Find where the given text appears and provide that cell's center as (X, Y) coordinate. 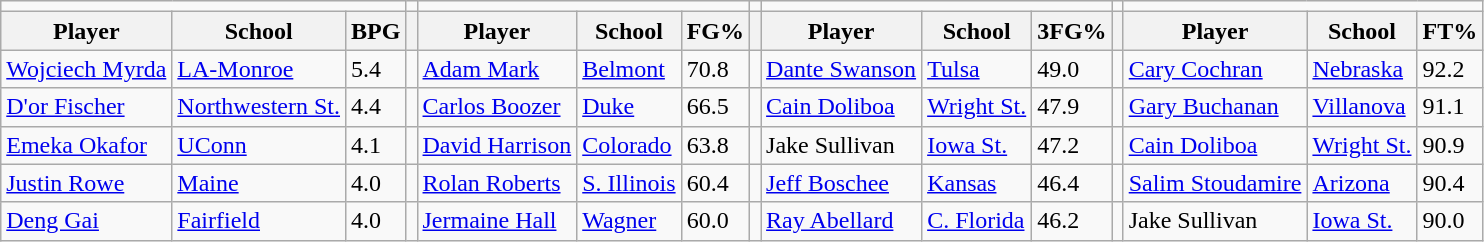
Tulsa (977, 69)
46.2 (1072, 221)
47.2 (1072, 145)
Emeka Okafor (86, 145)
Deng Gai (86, 221)
91.1 (1450, 107)
Northwestern St. (259, 107)
LA-Monroe (259, 69)
Jeff Boschee (842, 183)
Salim Stoudamire (1215, 183)
3FG% (1072, 31)
60.4 (715, 183)
Nebraska (1362, 69)
Rolan Roberts (497, 183)
4.4 (376, 107)
FG% (715, 31)
Duke (629, 107)
Kansas (977, 183)
Adam Mark (497, 69)
70.8 (715, 69)
S. Illinois (629, 183)
4.1 (376, 145)
Carlos Boozer (497, 107)
47.9 (1072, 107)
BPG (376, 31)
90.4 (1450, 183)
Arizona (1362, 183)
90.9 (1450, 145)
C. Florida (977, 221)
David Harrison (497, 145)
5.4 (376, 69)
D'or Fischer (86, 107)
Jermaine Hall (497, 221)
Colorado (629, 145)
Wagner (629, 221)
90.0 (1450, 221)
Dante Swanson (842, 69)
Maine (259, 183)
66.5 (715, 107)
FT% (1450, 31)
46.4 (1072, 183)
60.0 (715, 221)
49.0 (1072, 69)
Wojciech Myrda (86, 69)
92.2 (1450, 69)
UConn (259, 145)
Gary Buchanan (1215, 107)
63.8 (715, 145)
Belmont (629, 69)
Fairfield (259, 221)
Ray Abellard (842, 221)
Villanova (1362, 107)
Cary Cochran (1215, 69)
Justin Rowe (86, 183)
